Return [x, y] of the center of cell containing provided text 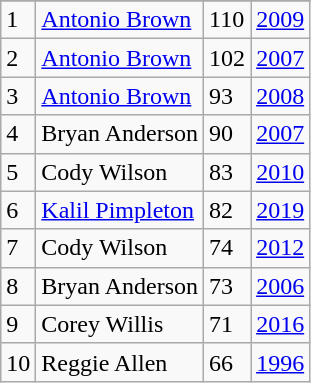
6 [18, 210]
83 [228, 172]
8 [18, 286]
7 [18, 248]
2012 [280, 248]
2009 [280, 20]
Reggie Allen [120, 362]
1996 [280, 362]
93 [228, 96]
71 [228, 324]
110 [228, 20]
Kalil Pimpleton [120, 210]
10 [18, 362]
5 [18, 172]
102 [228, 58]
9 [18, 324]
2010 [280, 172]
2016 [280, 324]
Corey Willis [120, 324]
1 [18, 20]
2019 [280, 210]
90 [228, 134]
2006 [280, 286]
73 [228, 286]
66 [228, 362]
74 [228, 248]
3 [18, 96]
4 [18, 134]
2008 [280, 96]
2 [18, 58]
82 [228, 210]
